Output the (X, Y) coordinate of the center of the cell containing the given text.  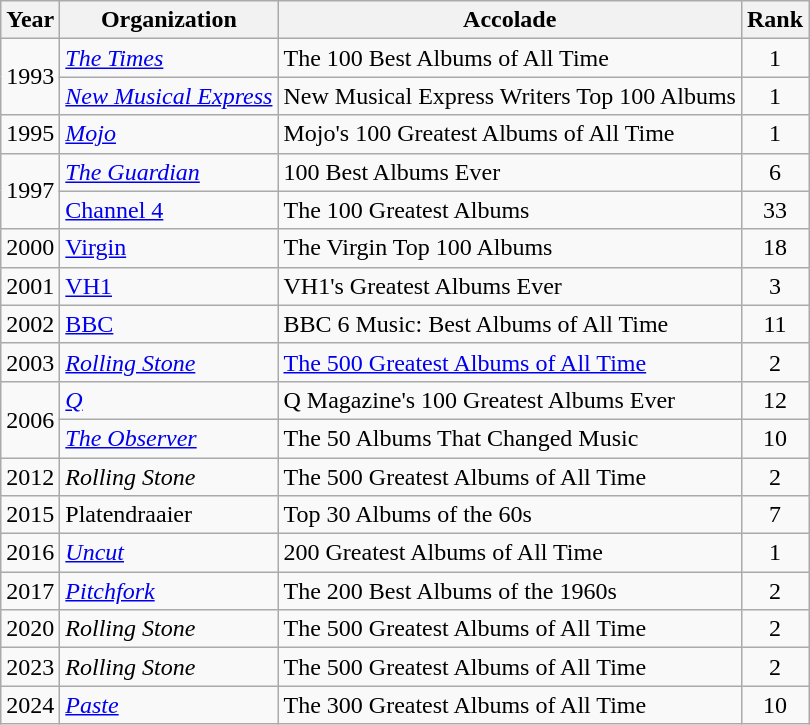
2003 (30, 362)
7 (774, 515)
Mojo (169, 134)
VH1's Greatest Albums Ever (510, 286)
Mojo's 100 Greatest Albums of All Time (510, 134)
2002 (30, 324)
Top 30 Albums of the 60s (510, 515)
2023 (30, 667)
1995 (30, 134)
33 (774, 210)
2006 (30, 419)
Year (30, 20)
The 100 Best Albums of All Time (510, 58)
BBC (169, 324)
Organization (169, 20)
2015 (30, 515)
Pitchfork (169, 591)
2024 (30, 705)
New Musical Express Writers Top 100 Albums (510, 96)
100 Best Albums Ever (510, 172)
Paste (169, 705)
The 300 Greatest Albums of All Time (510, 705)
BBC 6 Music: Best Albums of All Time (510, 324)
6 (774, 172)
11 (774, 324)
Rank (774, 20)
New Musical Express (169, 96)
1997 (30, 191)
VH1 (169, 286)
Channel 4 (169, 210)
2020 (30, 629)
The 50 Albums That Changed Music (510, 438)
2012 (30, 477)
12 (774, 400)
200 Greatest Albums of All Time (510, 553)
The 200 Best Albums of the 1960s (510, 591)
Uncut (169, 553)
3 (774, 286)
Platendraaier (169, 515)
2017 (30, 591)
Q Magazine's 100 Greatest Albums Ever (510, 400)
Q (169, 400)
The Observer (169, 438)
Virgin (169, 248)
2016 (30, 553)
18 (774, 248)
Accolade (510, 20)
2001 (30, 286)
2000 (30, 248)
The Times (169, 58)
1993 (30, 77)
The Virgin Top 100 Albums (510, 248)
The 100 Greatest Albums (510, 210)
The Guardian (169, 172)
